Determine the [x, y] coordinate at the center of the cell enclosing the given text.  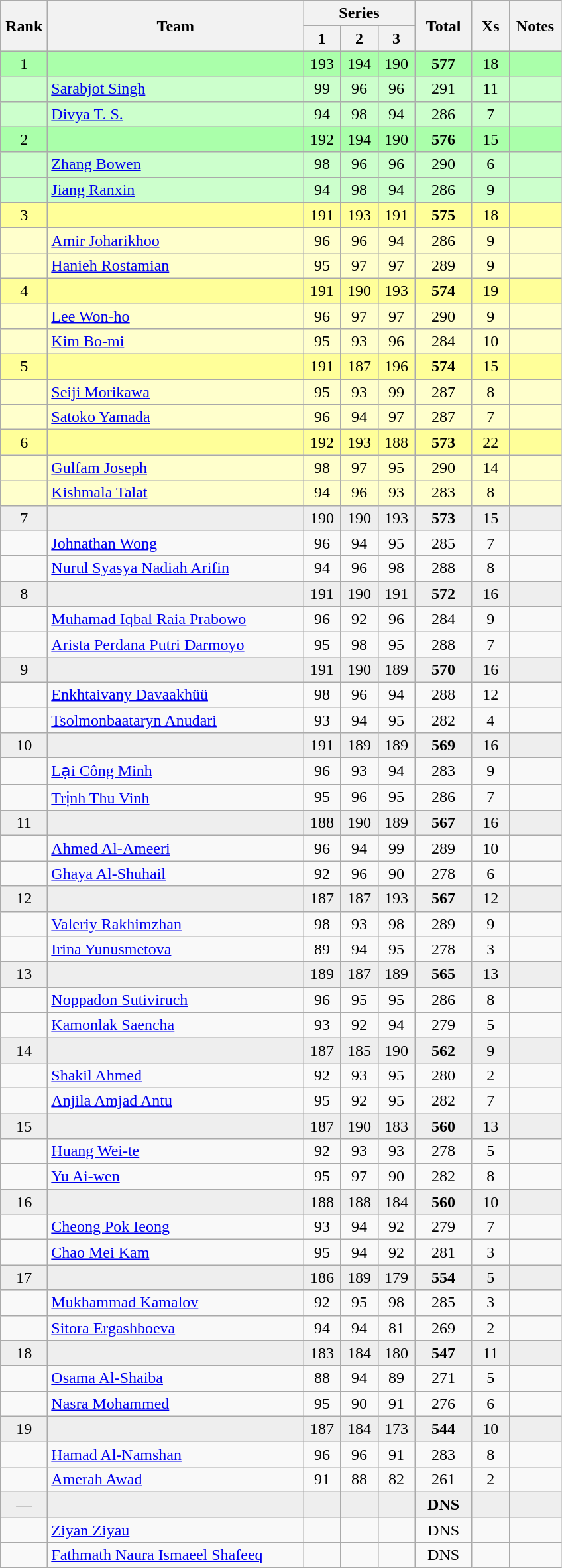
Trịnh Thu Vinh [176, 797]
554 [443, 1277]
276 [443, 1404]
Gulfam Joseph [176, 468]
196 [396, 367]
22 [490, 442]
576 [443, 139]
Anjila Amjad Antu [176, 1100]
Hamad Al-Namshan [176, 1454]
180 [396, 1353]
Ziyan Ziyau [176, 1530]
82 [396, 1479]
Tsolmonbaataryn Anudari [176, 720]
Team [176, 26]
269 [443, 1328]
Zhang Bowen [176, 164]
Fathmath Naura Ismaeel Shafeeq [176, 1555]
291 [443, 89]
Shakil Ahmed [176, 1075]
Sarabjot Singh [176, 89]
569 [443, 746]
Valeriy Rakhimzhan [176, 924]
544 [443, 1429]
261 [443, 1479]
Kim Bo-mi [176, 342]
575 [443, 215]
Irina Yunusmetova [176, 949]
577 [443, 64]
Noppadon Sutiviruch [176, 1000]
Yu Ai-wen [176, 1177]
Kishmala Talat [176, 493]
Jiang Ranxin [176, 190]
Ghaya Al-Shuhail [176, 874]
Xs [490, 26]
Lại Công Minh [176, 771]
81 [396, 1328]
Enkhtaivany Davaakhüü [176, 694]
— [24, 1504]
Chao Mei Kam [176, 1252]
Osama Al-Shaiba [176, 1378]
Seiji Morikawa [176, 392]
Divya T. S. [176, 114]
Ahmed Al-Ameeri [176, 848]
547 [443, 1353]
562 [443, 1050]
Series [359, 13]
Hanieh Rostamian [176, 265]
Muhamad Iqbal Raia Prabowo [176, 619]
Notes [535, 26]
Total [443, 26]
Arista Perdana Putri Darmoyo [176, 644]
Amir Joharikhoo [176, 240]
Nasra Mohammed [176, 1404]
Mukhammad Kamalov [176, 1303]
565 [443, 974]
271 [443, 1378]
Amerah Awad [176, 1479]
17 [24, 1277]
186 [322, 1277]
185 [359, 1050]
173 [396, 1429]
Satoko Yamada [176, 417]
Lee Won-ho [176, 316]
Johnathan Wong [176, 543]
570 [443, 669]
572 [443, 594]
281 [443, 1252]
179 [396, 1277]
Nurul Syasya Nadiah Arifin [176, 568]
Cheong Pok Ieong [176, 1227]
Rank [24, 26]
280 [443, 1075]
Huang Wei-te [176, 1151]
Kamonlak Saencha [176, 1025]
Sitora Ergashboeva [176, 1328]
